For the text-containing cell, return its midpoint in (X, Y) coordinate format. 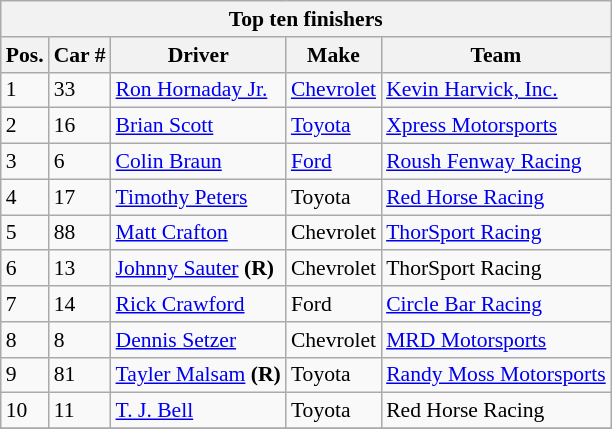
Brian Scott (198, 126)
5 (25, 233)
Xpress Motorsports (496, 126)
Driver (198, 55)
13 (80, 269)
Matt Crafton (198, 233)
3 (25, 162)
33 (80, 90)
10 (25, 411)
9 (25, 375)
Colin Braun (198, 162)
17 (80, 197)
81 (80, 375)
Rick Crawford (198, 304)
Top ten finishers (306, 19)
Tayler Malsam (R) (198, 375)
Timothy Peters (198, 197)
14 (80, 304)
Team (496, 55)
16 (80, 126)
Kevin Harvick, Inc. (496, 90)
Circle Bar Racing (496, 304)
MRD Motorsports (496, 340)
Make (334, 55)
Randy Moss Motorsports (496, 375)
88 (80, 233)
2 (25, 126)
Ron Hornaday Jr. (198, 90)
Johnny Sauter (R) (198, 269)
Pos. (25, 55)
Roush Fenway Racing (496, 162)
1 (25, 90)
Dennis Setzer (198, 340)
11 (80, 411)
T. J. Bell (198, 411)
Car # (80, 55)
7 (25, 304)
4 (25, 197)
